Return [x, y] of the center of cell containing provided text 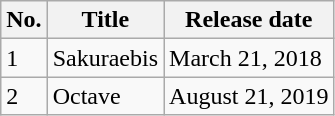
Sakuraebis [105, 58]
Release date [249, 20]
2 [24, 96]
Title [105, 20]
Octave [105, 96]
1 [24, 58]
March 21, 2018 [249, 58]
No. [24, 20]
August 21, 2019 [249, 96]
